Scan for the cell matching the given text and deliver its (X, Y) coordinate at center. 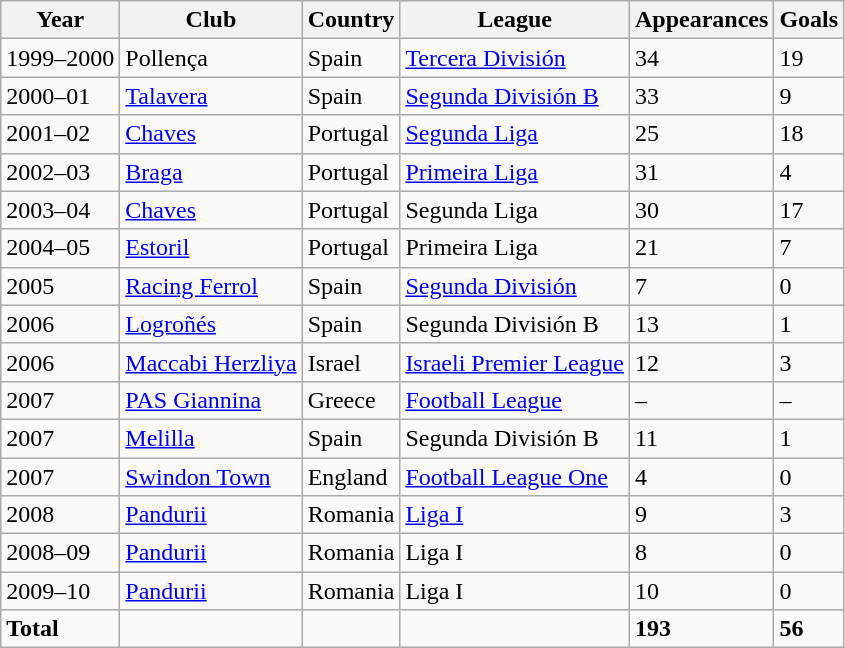
56 (809, 629)
17 (809, 210)
2004–05 (60, 248)
Greece (351, 400)
2003–04 (60, 210)
Total (60, 629)
11 (701, 438)
England (351, 477)
12 (701, 362)
31 (701, 172)
PAS Giannina (211, 400)
Swindon Town (211, 477)
Football League One (515, 477)
Tercera División (515, 58)
10 (701, 591)
Pollença (211, 58)
193 (701, 629)
34 (701, 58)
Appearances (701, 20)
Melilla (211, 438)
19 (809, 58)
Goals (809, 20)
2001–02 (60, 134)
Braga (211, 172)
Country (351, 20)
1999–2000 (60, 58)
2002–03 (60, 172)
Club (211, 20)
Israeli Premier League (515, 362)
30 (701, 210)
2005 (60, 286)
13 (701, 324)
Maccabi Herzliya (211, 362)
8 (701, 553)
League (515, 20)
18 (809, 134)
2008–09 (60, 553)
Talavera (211, 96)
Logroñés (211, 324)
2009–10 (60, 591)
Israel (351, 362)
Segunda División (515, 286)
25 (701, 134)
Racing Ferrol (211, 286)
Estoril (211, 248)
21 (701, 248)
2008 (60, 515)
2000–01 (60, 96)
33 (701, 96)
Football League (515, 400)
Year (60, 20)
